Output the (x, y) coordinate of the center of the cell containing the given text.  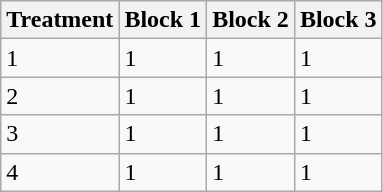
3 (60, 134)
Block 2 (251, 20)
4 (60, 172)
Block 1 (163, 20)
Block 3 (338, 20)
2 (60, 96)
Treatment (60, 20)
